Detect which cell encompasses the target text, then output its [x, y] center coordinate. 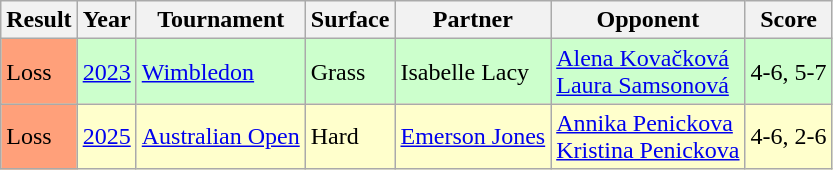
Isabelle Lacy [473, 72]
2023 [106, 72]
Result [39, 20]
Wimbledon [220, 72]
2025 [106, 136]
Score [788, 20]
Year [106, 20]
Alena Kovačková Laura Samsonová [648, 72]
Opponent [648, 20]
Hard [350, 136]
Emerson Jones [473, 136]
Partner [473, 20]
4-6, 2-6 [788, 136]
Surface [350, 20]
Tournament [220, 20]
4-6, 5-7 [788, 72]
Australian Open [220, 136]
Grass [350, 72]
Annika Penickova Kristina Penickova [648, 136]
